Find where the given text appears and provide that cell's center as [x, y] coordinate. 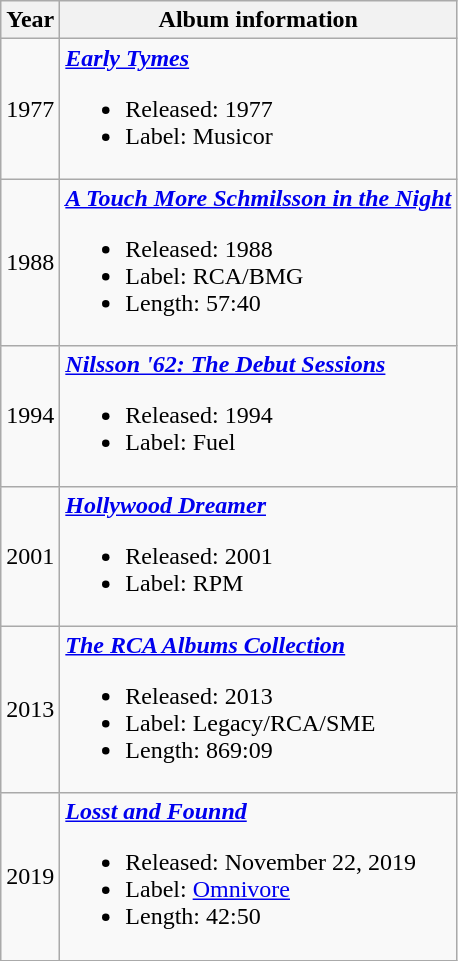
A Touch More Schmilsson in the NightReleased: 1988Label: RCA/BMGLength: 57:40 [258, 262]
2013 [30, 710]
Nilsson '62: The Debut SessionsReleased: 1994Label: Fuel [258, 416]
Hollywood DreamerReleased: 2001Label: RPM [258, 556]
Album information [258, 20]
Year [30, 20]
Early TymesReleased: 1977Label: Musicor [258, 109]
Losst and FounndReleased: November 22, 2019Label: OmnivoreLength: 42:50 [258, 876]
The RCA Albums CollectionReleased: 2013Label: Legacy/RCA/SMELength: 869:09 [258, 710]
2019 [30, 876]
1994 [30, 416]
2001 [30, 556]
1977 [30, 109]
1988 [30, 262]
